Extract the [x, y] coordinate from the center of the cell holding the provided text.  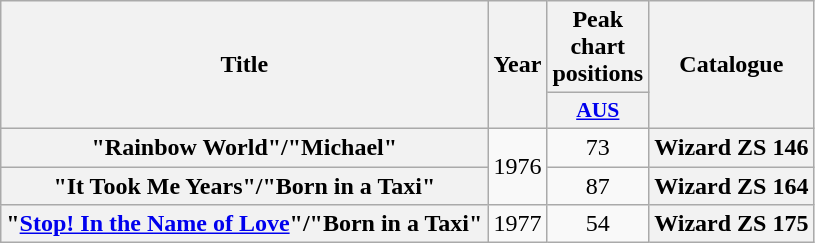
1977 [518, 224]
"Stop! In the Name of Love"/"Born in a Taxi" [244, 224]
87 [598, 185]
Catalogue [732, 65]
1976 [518, 166]
Title [244, 65]
"It Took Me Years"/"Born in a Taxi" [244, 185]
"Rainbow World"/"Michael" [244, 147]
73 [598, 147]
Year [518, 65]
Wizard ZS 175 [732, 224]
Wizard ZS 164 [732, 185]
54 [598, 224]
AUS [598, 111]
Wizard ZS 146 [732, 147]
Peak chart positions [598, 47]
